Search for the cell housing the specified text and yield its (X, Y) center coordinate. 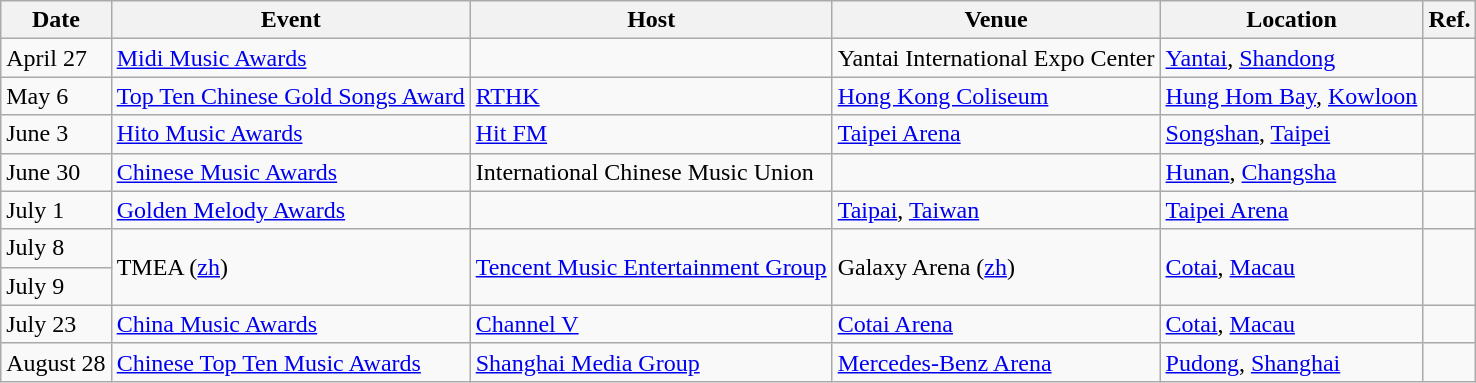
July 23 (56, 324)
China Music Awards (290, 324)
Channel V (651, 324)
International Chinese Music Union (651, 172)
RTHK (651, 96)
Yantai, Shandong (1292, 58)
Tencent Music Entertainment Group (651, 267)
Location (1292, 20)
Shanghai Media Group (651, 362)
Hito Music Awards (290, 134)
July 8 (56, 248)
Chinese Top Ten Music Awards (290, 362)
Event (290, 20)
June 30 (56, 172)
Mercedes-Benz Arena (996, 362)
July 1 (56, 210)
Cotai Arena (996, 324)
Venue (996, 20)
Galaxy Arena (zh) (996, 267)
Songshan, Taipei (1292, 134)
Hunan, Changsha (1292, 172)
TMEA (zh) (290, 267)
May 6 (56, 96)
Chinese Music Awards (290, 172)
Midi Music Awards (290, 58)
August 28 (56, 362)
Hit FM (651, 134)
Ref. (1450, 20)
Yantai International Expo Center (996, 58)
Date (56, 20)
April 27 (56, 58)
Top Ten Chinese Gold Songs Award (290, 96)
Golden Melody Awards (290, 210)
July 9 (56, 286)
Host (651, 20)
Taipai, Taiwan (996, 210)
Hong Kong Coliseum (996, 96)
June 3 (56, 134)
Pudong, Shanghai (1292, 362)
Hung Hom Bay, Kowloon (1292, 96)
